Locate the cell with the specified text and output its [X, Y] center coordinate. 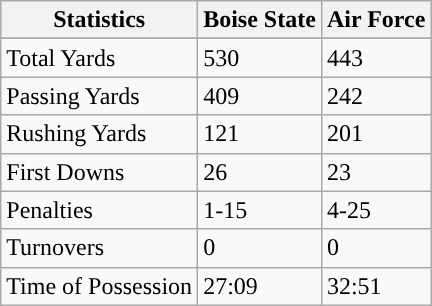
Turnovers [100, 248]
443 [376, 58]
Statistics [100, 20]
32:51 [376, 286]
Penalties [100, 210]
Passing Yards [100, 96]
409 [260, 96]
530 [260, 58]
26 [260, 172]
Total Yards [100, 58]
23 [376, 172]
Rushing Yards [100, 134]
Time of Possession [100, 286]
4-25 [376, 210]
First Downs [100, 172]
242 [376, 96]
27:09 [260, 286]
1-15 [260, 210]
Air Force [376, 20]
121 [260, 134]
201 [376, 134]
Boise State [260, 20]
